Detect which cell encompasses the target text, then output its [x, y] center coordinate. 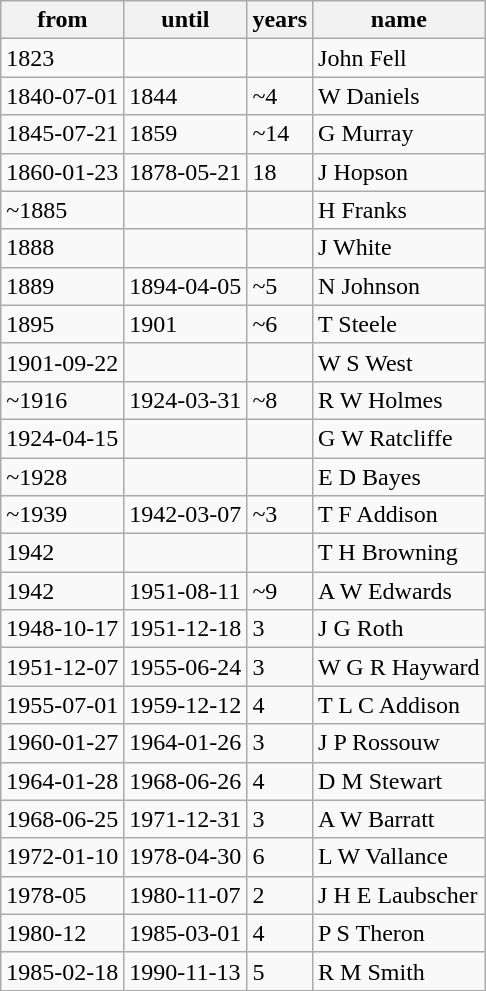
H Franks [400, 210]
1924-04-15 [62, 438]
G Murray [400, 134]
1978-04-30 [186, 857]
1972-01-10 [62, 857]
1889 [62, 286]
E D Bayes [400, 477]
1878-05-21 [186, 172]
N Johnson [400, 286]
T L C Addison [400, 705]
~3 [280, 515]
R W Holmes [400, 400]
1980-11-07 [186, 895]
1845-07-21 [62, 134]
1924-03-31 [186, 400]
1985-02-18 [62, 971]
1859 [186, 134]
W G R Hayward [400, 667]
1964-01-28 [62, 781]
L W Vallance [400, 857]
A W Edwards [400, 591]
5 [280, 971]
1955-07-01 [62, 705]
until [186, 20]
W Daniels [400, 96]
~9 [280, 591]
D M Stewart [400, 781]
J G Roth [400, 629]
T Steele [400, 324]
1895 [62, 324]
1968-06-25 [62, 819]
1888 [62, 248]
G W Ratcliffe [400, 438]
John Fell [400, 58]
J White [400, 248]
1968-06-26 [186, 781]
~6 [280, 324]
1980-12 [62, 933]
1894-04-05 [186, 286]
R M Smith [400, 971]
1860-01-23 [62, 172]
1948-10-17 [62, 629]
from [62, 20]
1985-03-01 [186, 933]
1901-09-22 [62, 362]
J Hopson [400, 172]
1844 [186, 96]
~4 [280, 96]
1964-01-26 [186, 743]
~8 [280, 400]
6 [280, 857]
name [400, 20]
1990-11-13 [186, 971]
~1916 [62, 400]
1955-06-24 [186, 667]
W S West [400, 362]
P S Theron [400, 933]
1901 [186, 324]
J H E Laubscher [400, 895]
T H Browning [400, 553]
years [280, 20]
J P Rossouw [400, 743]
~1885 [62, 210]
~1928 [62, 477]
1951-12-18 [186, 629]
1959-12-12 [186, 705]
1978-05 [62, 895]
T F Addison [400, 515]
~14 [280, 134]
~1939 [62, 515]
1951-12-07 [62, 667]
1951-08-11 [186, 591]
2 [280, 895]
1960-01-27 [62, 743]
~5 [280, 286]
18 [280, 172]
1823 [62, 58]
A W Barratt [400, 819]
1942-03-07 [186, 515]
1971-12-31 [186, 819]
1840-07-01 [62, 96]
